Search for the cell housing the specified text and yield its (X, Y) center coordinate. 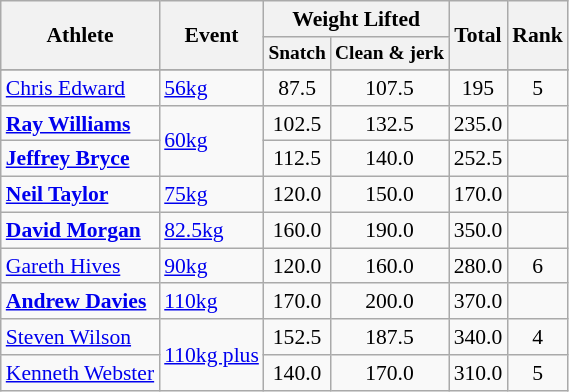
200.0 (389, 302)
195 (478, 88)
107.5 (389, 88)
187.5 (389, 337)
Jeffrey Bryce (80, 159)
252.5 (478, 159)
150.0 (389, 195)
280.0 (478, 266)
Snatch (297, 54)
350.0 (478, 230)
82.5kg (212, 230)
152.5 (297, 337)
235.0 (478, 124)
Andrew Davies (80, 302)
Kenneth Webster (80, 373)
Weight Lifted (356, 19)
90kg (212, 266)
370.0 (478, 302)
190.0 (389, 230)
6 (538, 266)
Rank (538, 36)
75kg (212, 195)
60kg (212, 142)
56kg (212, 88)
110kg (212, 302)
Gareth Hives (80, 266)
87.5 (297, 88)
David Morgan (80, 230)
Chris Edward (80, 88)
102.5 (297, 124)
Total (478, 36)
310.0 (478, 373)
Ray Williams (80, 124)
110kg plus (212, 354)
Athlete (80, 36)
132.5 (389, 124)
Clean & jerk (389, 54)
4 (538, 337)
112.5 (297, 159)
Neil Taylor (80, 195)
Steven Wilson (80, 337)
Event (212, 36)
340.0 (478, 337)
